Search for the cell housing the specified text and yield its [x, y] center coordinate. 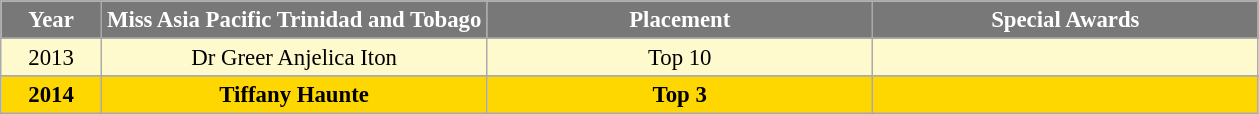
Miss Asia Pacific Trinidad and Tobago [294, 20]
Dr Greer Anjelica Iton [294, 58]
Tiffany Haunte [294, 95]
Top 10 [680, 58]
Year [52, 20]
2013 [52, 58]
Placement [680, 20]
Special Awards [1066, 20]
2014 [52, 95]
Top 3 [680, 95]
